For the text-containing cell, return its midpoint in (X, Y) coordinate format. 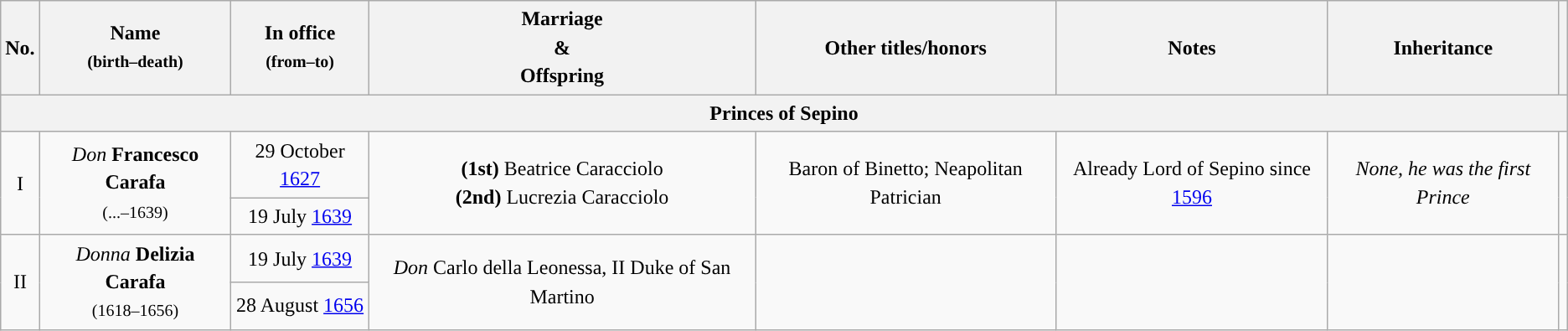
In office(from–to) (300, 48)
Princes of Sepino (784, 114)
I (20, 183)
Inheritance (1442, 48)
Donna Delizia Carafa(1618–1656) (136, 282)
None, he was the first Prince (1442, 183)
Don Francesco Carafa(...–1639) (136, 183)
Other titles/honors (906, 48)
Marriage&Offspring (561, 48)
(1st) Beatrice Caracciolo(2nd) Lucrezia Caracciolo (561, 183)
II (20, 282)
No. (20, 48)
Don Carlo della Leonessa, II Duke of San Martino (561, 282)
29 October 1627 (300, 164)
Name(birth–death) (136, 48)
28 August 1656 (300, 307)
Baron of Binetto; Neapolitan Patrician (906, 183)
Notes (1193, 48)
Already Lord of Sepino since 1596 (1193, 183)
